Detect which cell encompasses the target text, then output its (x, y) center coordinate. 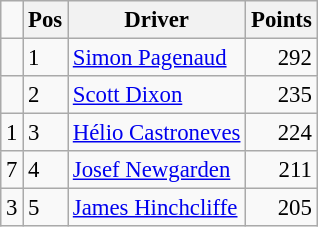
Scott Dixon (157, 95)
205 (282, 208)
211 (282, 170)
7 (12, 170)
4 (46, 170)
Josef Newgarden (157, 170)
292 (282, 58)
Points (282, 20)
5 (46, 208)
Simon Pagenaud (157, 58)
235 (282, 95)
Hélio Castroneves (157, 133)
2 (46, 95)
Driver (157, 20)
James Hinchcliffe (157, 208)
224 (282, 133)
Pos (46, 20)
